Locate the cell with the specified text and output its (x, y) center coordinate. 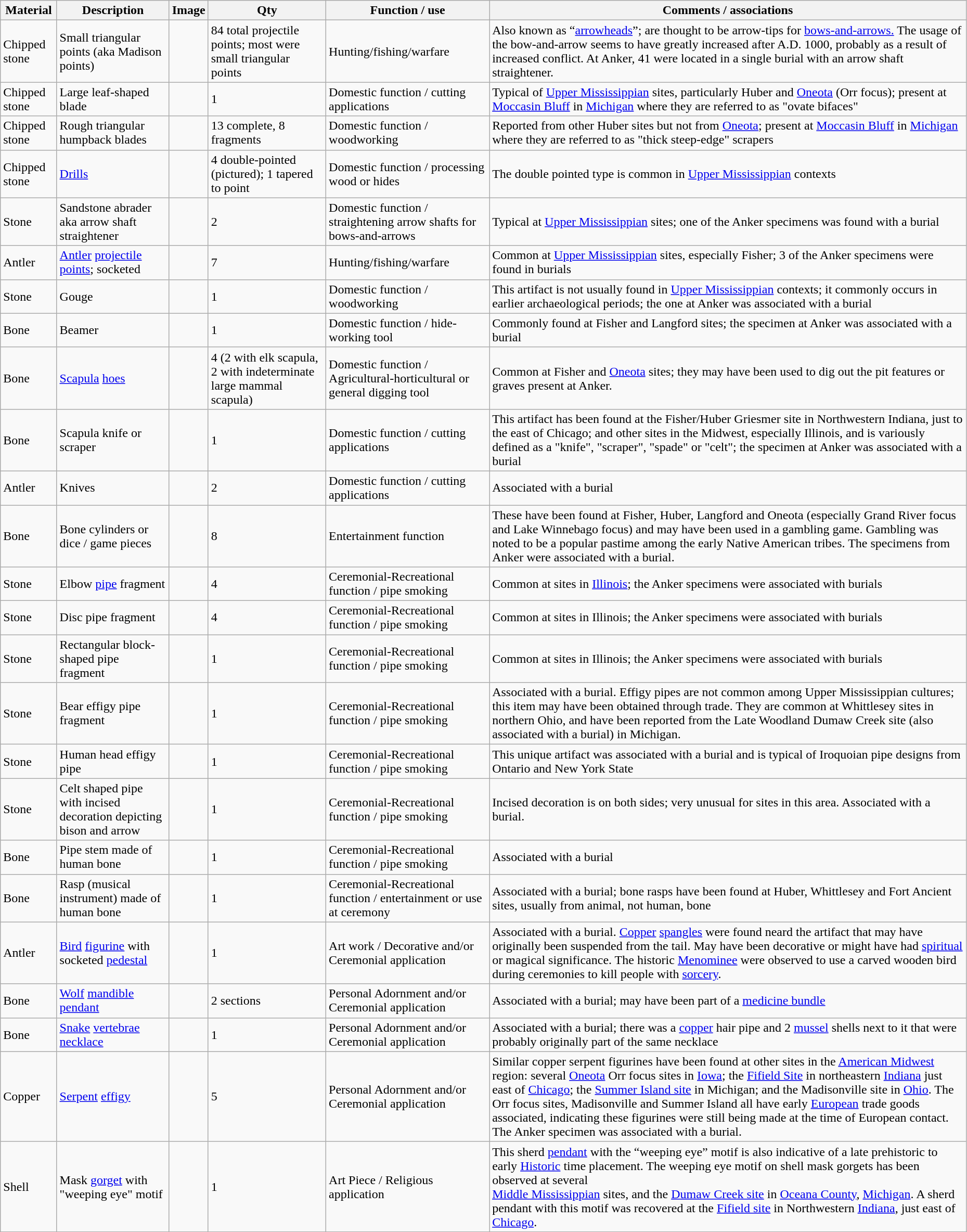
Scapula knife or scraper (113, 440)
Associated with a burial; bone rasps have been found at Huber, Whittlesey and Fort Ancient sites, usually from animal, not human, bone (728, 898)
13 complete, 8 fragments (267, 133)
Material (29, 10)
Common at Fisher and Oneota sites; they may have been used to dig out the pit features or graves present at Anker. (728, 378)
Art work / Decorative and/or Ceremonial application (408, 953)
This unique artifact was associated with a burial and is typical of Iroquoian pipe designs from Ontario and New York State (728, 762)
Domestic function / straightening arrow shafts for bows-and-arrows (408, 222)
7 (267, 262)
Large leaf-shaped blade (113, 99)
4 (2 with elk scapula, 2 with indeterminate large mammal scapula) (267, 378)
Drills (113, 174)
Celt shaped pipe with incised decoration depicting bison and arrow (113, 810)
4 double-pointed (pictured); 1 tapered to point (267, 174)
84 total projectile points; most were small triangular points (267, 51)
2 sections (267, 1001)
5 (267, 1097)
Bone cylinders or dice / game pieces (113, 536)
Incised decoration is on both sides; very unusual for sites in this area. Associated with a burial. (728, 810)
Ceremonial-Recreational function / entertainment or use at ceremony (408, 898)
Domestic function / processing wood or hides (408, 174)
8 (267, 536)
Knives (113, 488)
Mask gorget with "weeping eye" motif (113, 1186)
Disc pipe fragment (113, 618)
Serpent effigy (113, 1097)
Antler projectile points; socketed (113, 262)
Commonly found at Fisher and Langford sites; the specimen at Anker was associated with a burial (728, 330)
Domestic function / hide-working tool (408, 330)
Human head effigy pipe (113, 762)
Sandstone abrader aka arrow shaft straightener (113, 222)
Description (113, 10)
Comments / associations (728, 10)
Beamer (113, 330)
Wolf mandible pendant (113, 1001)
Associated with a burial; there was a copper hair pipe and 2 mussel shells next to it that were probably originally part of the same necklace (728, 1034)
Pipe stem made of human bone (113, 857)
Bird figurine with socketed pedestal (113, 953)
Associated with a burial; may have been part of a medicine bundle (728, 1001)
The double pointed type is common in Upper Mississippian contexts (728, 174)
Small triangular points (aka Madison points) (113, 51)
Snake vertebrae necklace (113, 1034)
Elbow pipe fragment (113, 584)
Rasp (musical instrument) made of human bone (113, 898)
Rectangular block-shaped pipe fragment (113, 659)
Entertainment function (408, 536)
Typical at Upper Mississippian sites; one of the Anker specimens was found with a burial (728, 222)
Bear effigy pipe fragment (113, 714)
Common at Upper Mississippian sites, especially Fisher; 3 of the Anker specimens were found in burials (728, 262)
Gouge (113, 297)
Image (188, 10)
Domestic function / Agricultural-horticultural or general digging tool (408, 378)
Copper (29, 1097)
Art Piece / Religious application (408, 1186)
Shell (29, 1186)
Rough triangular humpback blades (113, 133)
Reported from other Huber sites but not from Oneota; present at Moccasin Bluff in Michigan where they are referred to as "thick steep-edge" scrapers (728, 133)
Function / use (408, 10)
Qty (267, 10)
Scapula hoes (113, 378)
